From the cell containing the given text, extract its center point as [X, Y] coordinate. 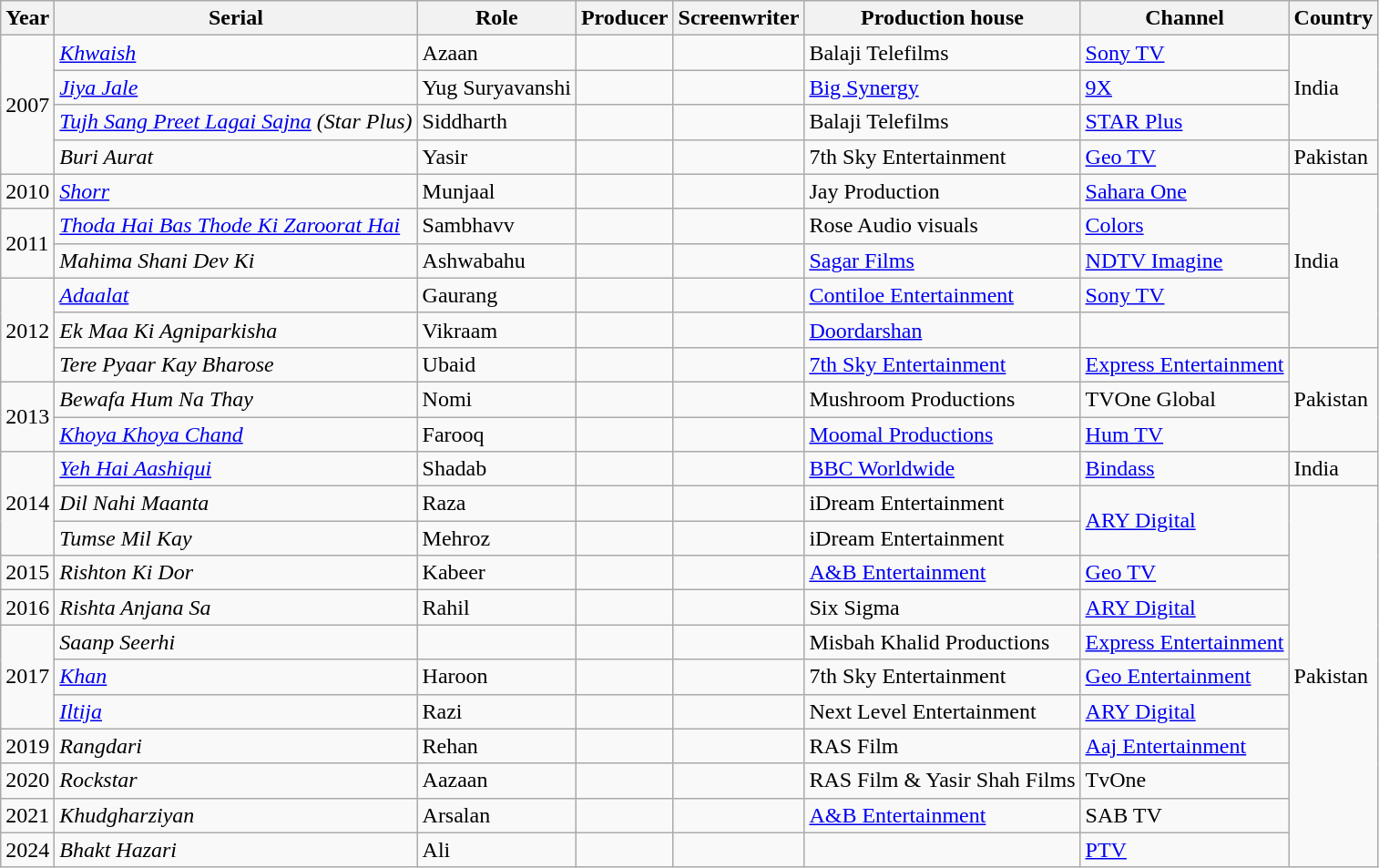
2007 [27, 105]
2015 [27, 573]
Production house [942, 18]
Khwaish [236, 53]
Mushroom Productions [942, 399]
Rahil [496, 608]
Jiya Jale [236, 87]
Iltija [236, 711]
Screenwriter [739, 18]
2010 [27, 191]
Geo Entertainment [1184, 677]
Raza [496, 504]
Rangdari [236, 746]
Moomal Productions [942, 434]
Year [27, 18]
Hum TV [1184, 434]
Producer [625, 18]
STAR Plus [1184, 122]
Bindass [1184, 469]
Kabeer [496, 573]
Azaan [496, 53]
Dil Nahi Maanta [236, 504]
Sahara One [1184, 191]
2016 [27, 608]
Channel [1184, 18]
Arsalan [496, 815]
Vikraam [496, 330]
Six Sigma [942, 608]
Mahima Shani Dev Ki [236, 260]
2019 [27, 746]
Haroon [496, 677]
NDTV Imagine [1184, 260]
2020 [27, 781]
2017 [27, 677]
Sagar Films [942, 260]
Big Synergy [942, 87]
Mehroz [496, 538]
BBC Worldwide [942, 469]
RAS Film & Yasir Shah Films [942, 781]
Nomi [496, 399]
2021 [27, 815]
Rockstar [236, 781]
Tere Pyaar Kay Bharose [236, 364]
Siddharth [496, 122]
Gaurang [496, 295]
Khudgharziyan [236, 815]
TvOne [1184, 781]
Role [496, 18]
Bhakt Hazari [236, 850]
Razi [496, 711]
Ubaid [496, 364]
Aaj Entertainment [1184, 746]
2013 [27, 416]
Adaalat [236, 295]
Jay Production [942, 191]
Contiloe Entertainment [942, 295]
Ashwabahu [496, 260]
9X [1184, 87]
Ali [496, 850]
Thoda Hai Bas Thode Ki Zaroorat Hai [236, 226]
Rishta Anjana Sa [236, 608]
TVOne Global [1184, 399]
Tujh Sang Preet Lagai Sajna (Star Plus) [236, 122]
Yasir [496, 157]
Misbah Khalid Productions [942, 642]
PTV [1184, 850]
Serial [236, 18]
Yug Suryavanshi [496, 87]
Munjaal [496, 191]
Rehan [496, 746]
2014 [27, 504]
Yeh Hai Aashiqui [236, 469]
Aazaan [496, 781]
2011 [27, 243]
RAS Film [942, 746]
Shadab [496, 469]
Khoya Khoya Chand [236, 434]
Tumse Mil Kay [236, 538]
Colors [1184, 226]
Ek Maa Ki Agniparkisha [236, 330]
Sambhavv [496, 226]
Shorr [236, 191]
Farooq [496, 434]
Bewafa Hum Na Thay [236, 399]
Country [1333, 18]
Khan [236, 677]
Buri Aurat [236, 157]
SAB TV [1184, 815]
2024 [27, 850]
Doordarshan [942, 330]
Saanp Seerhi [236, 642]
2012 [27, 330]
Rose Audio visuals [942, 226]
Next Level Entertainment [942, 711]
Rishton Ki Dor [236, 573]
